Provide the (X, Y) coordinate of the cell's center where the given text is located.  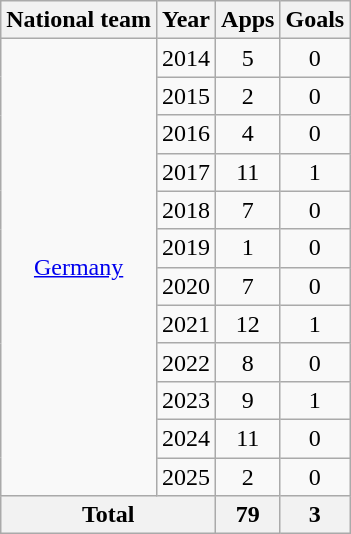
2020 (186, 286)
9 (248, 400)
2021 (186, 324)
Total (108, 515)
Goals (315, 20)
8 (248, 362)
2023 (186, 400)
2014 (186, 58)
12 (248, 324)
2016 (186, 134)
3 (315, 515)
2019 (186, 248)
2018 (186, 210)
5 (248, 58)
2025 (186, 477)
2017 (186, 172)
79 (248, 515)
Apps (248, 20)
Germany (79, 268)
National team (79, 20)
2015 (186, 96)
Year (186, 20)
4 (248, 134)
2022 (186, 362)
2024 (186, 438)
